Provide the [X, Y] coordinate of the cell's center where the given text is located.  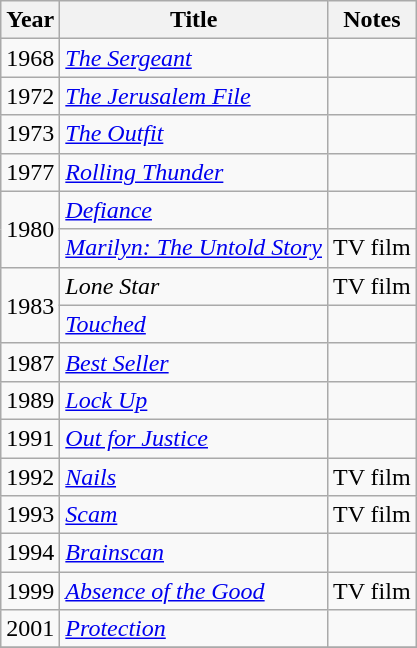
Scam [194, 515]
1973 [30, 134]
Title [194, 20]
Best Seller [194, 362]
Defiance [194, 210]
1993 [30, 515]
1994 [30, 553]
1992 [30, 477]
The Sergeant [194, 58]
1989 [30, 400]
Brainscan [194, 553]
Touched [194, 324]
1968 [30, 58]
Lone Star [194, 286]
1987 [30, 362]
2001 [30, 629]
1980 [30, 229]
1972 [30, 96]
1983 [30, 305]
1999 [30, 591]
1977 [30, 172]
The Outfit [194, 134]
The Jerusalem File [194, 96]
1991 [30, 438]
Nails [194, 477]
Notes [372, 20]
Absence of the Good [194, 591]
Lock Up [194, 400]
Protection [194, 629]
Out for Justice [194, 438]
Rolling Thunder [194, 172]
Marilyn: The Untold Story [194, 248]
Year [30, 20]
